Identify which cell holds the provided text, then report its (X, Y) central coordinate. 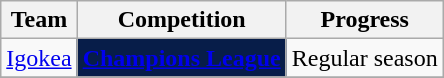
Champions League (182, 58)
Competition (182, 20)
Igokea (39, 58)
Regular season (364, 58)
Progress (364, 20)
Team (39, 20)
